Find where the given text appears and provide that cell's center as [X, Y] coordinate. 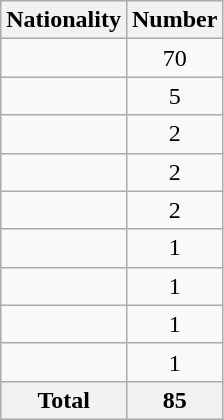
Nationality [64, 20]
Total [64, 400]
85 [174, 400]
5 [174, 96]
70 [174, 58]
Number [174, 20]
